From the cell containing the given text, extract its center point as [X, Y] coordinate. 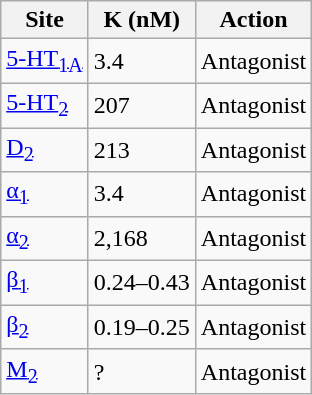
β2 [44, 327]
α2 [44, 238]
5-HT1A [44, 61]
K (nM) [142, 20]
0.19–0.25 [142, 327]
2,168 [142, 238]
? [142, 371]
5-HT2 [44, 105]
Site [44, 20]
0.24–0.43 [142, 283]
213 [142, 150]
D2 [44, 150]
α1 [44, 194]
β1 [44, 283]
Action [253, 20]
M2 [44, 371]
207 [142, 105]
